Detect which cell encompasses the target text, then output its [X, Y] center coordinate. 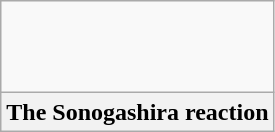
The Sonogashira reaction [138, 112]
